For the text-containing cell, return its midpoint in [x, y] coordinate format. 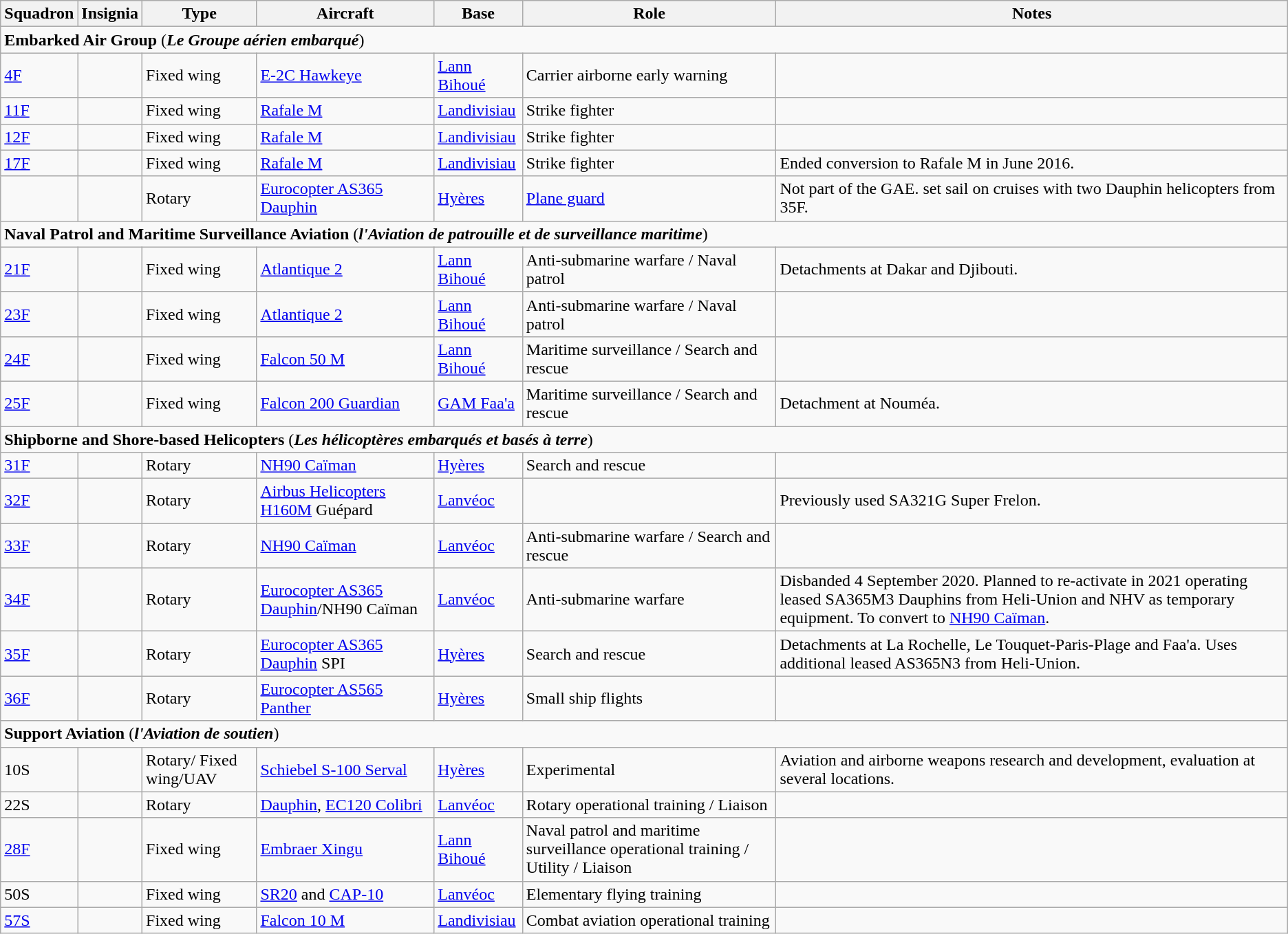
Ended conversion to Rafale M in June 2016. [1032, 163]
Notes [1032, 14]
Embraer Xingu [345, 849]
34F [39, 600]
Aviation and airborne weapons research and development, evaluation at several locations. [1032, 769]
Elementary flying training [650, 894]
Combat aviation operational training [650, 920]
Rotary operational training / Liaison [650, 805]
Previously used SA321G Super Frelon. [1032, 501]
35F [39, 653]
Detachments at Dakar and Djibouti. [1032, 270]
57S [39, 920]
12F [39, 137]
Squadron [39, 14]
Eurocopter AS365 Dauphin [345, 198]
24F [39, 359]
Eurocopter AS365 Dauphin SPI [345, 653]
32F [39, 501]
GAM Faa'a [479, 403]
Shipborne and Shore-based Helicopters (Les hélicoptères embarqués et basés à terre) [644, 439]
Naval Patrol and Maritime Surveillance Aviation (l'Aviation de patrouille et de surveillance maritime) [644, 234]
17F [39, 163]
Not part of the GAE. set sail on cruises with two Dauphin helicopters from 35F. [1032, 198]
11F [39, 111]
50S [39, 894]
4F [39, 76]
Anti-submarine warfare / Search and rescue [650, 546]
Role [650, 14]
Falcon 200 Guardian [345, 403]
Plane guard [650, 198]
Experimental [650, 769]
Insignia [110, 14]
Airbus Helicopters H160M Guépard [345, 501]
33F [39, 546]
Embarked Air Group (Le Groupe aérien embarqué) [644, 40]
Dauphin, EC120 Colibri [345, 805]
10S [39, 769]
21F [39, 270]
Falcon 50 M [345, 359]
Support Aviation (l'Aviation de soutien) [644, 734]
E-2C Hawkeye [345, 76]
Carrier airborne early warning [650, 76]
25F [39, 403]
31F [39, 466]
Base [479, 14]
Detachment at Nouméa. [1032, 403]
Eurocopter AS365 Dauphin/NH90 Caïman [345, 600]
Detachments at La Rochelle, Le Touquet-Paris-Plage and Faa'a. Uses additional leased AS365N3 from Heli-Union. [1032, 653]
Falcon 10 M [345, 920]
Aircraft [345, 14]
22S [39, 805]
Eurocopter AS565 Panther [345, 699]
Naval patrol and maritime surveillance operational training / Utility / Liaison [650, 849]
SR20 and CAP-10 [345, 894]
28F [39, 849]
Schiebel S-100 Serval [345, 769]
Type [200, 14]
36F [39, 699]
Anti-submarine warfare [650, 600]
Small ship flights [650, 699]
23F [39, 314]
Rotary/ Fixed wing/UAV [200, 769]
